Provide the [X, Y] coordinate of the cell's center where the given text is located.  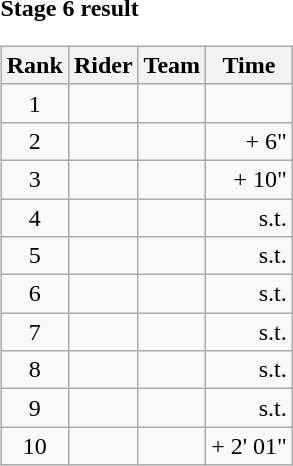
Rank [34, 65]
+ 10" [250, 179]
Rider [103, 65]
2 [34, 141]
4 [34, 217]
5 [34, 256]
1 [34, 103]
Team [172, 65]
+ 2' 01" [250, 446]
9 [34, 408]
3 [34, 179]
8 [34, 370]
Time [250, 65]
10 [34, 446]
7 [34, 332]
+ 6" [250, 141]
6 [34, 294]
